Capture the cell that displays the provided text and extract its (X, Y) central coordinate. 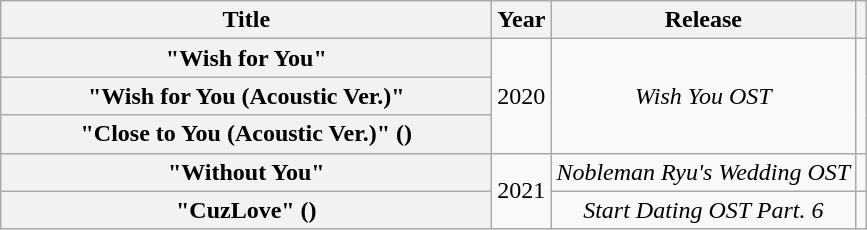
Release (704, 20)
Year (522, 20)
Title (246, 20)
Nobleman Ryu's Wedding OST (704, 172)
Start Dating OST Part. 6 (704, 210)
2020 (522, 96)
"Wish for You" (246, 58)
"CuzLove" () (246, 210)
2021 (522, 191)
"Without You" (246, 172)
Wish You OST (704, 96)
"Close to You (Acoustic Ver.)" () (246, 134)
"Wish for You (Acoustic Ver.)" (246, 96)
